Extract the [X, Y] coordinate from the center of the cell holding the provided text.  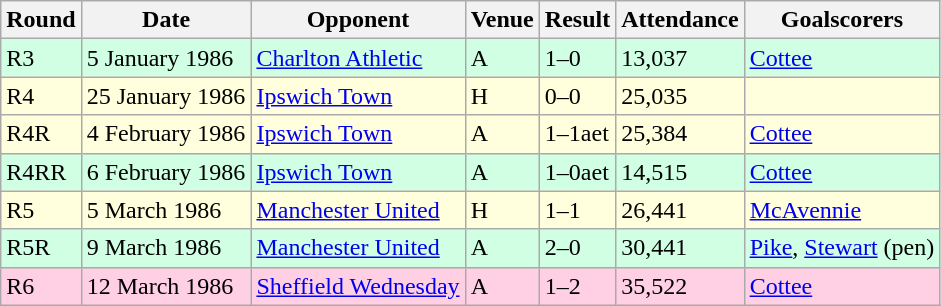
0–0 [577, 96]
25 January 1986 [166, 96]
Opponent [358, 20]
R5 [41, 210]
R4RR [41, 172]
Result [577, 20]
McAvennie [842, 210]
1–0aet [577, 172]
35,522 [680, 286]
25,035 [680, 96]
Round [41, 20]
13,037 [680, 58]
Sheffield Wednesday [358, 286]
Attendance [680, 20]
Venue [502, 20]
Charlton Athletic [358, 58]
6 February 1986 [166, 172]
26,441 [680, 210]
1–1 [577, 210]
R4 [41, 96]
1–0 [577, 58]
R3 [41, 58]
12 March 1986 [166, 286]
1–1aet [577, 134]
9 March 1986 [166, 248]
1–2 [577, 286]
4 February 1986 [166, 134]
Date [166, 20]
30,441 [680, 248]
25,384 [680, 134]
14,515 [680, 172]
Pike, Stewart (pen) [842, 248]
R4R [41, 134]
Goalscorers [842, 20]
5 January 1986 [166, 58]
5 March 1986 [166, 210]
R6 [41, 286]
R5R [41, 248]
2–0 [577, 248]
